From the cell containing the given text, extract its center point as [X, Y] coordinate. 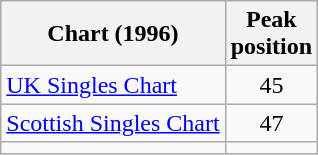
47 [271, 123]
Chart (1996) [113, 34]
Peakposition [271, 34]
45 [271, 85]
Scottish Singles Chart [113, 123]
UK Singles Chart [113, 85]
